For the text-containing cell, return its midpoint in [x, y] coordinate format. 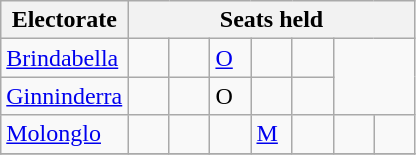
M [272, 134]
Molonglo [64, 134]
Seats held [272, 20]
Brindabella [64, 58]
Ginninderra [64, 96]
Electorate [64, 20]
